Return [x, y] of the center of cell containing provided text 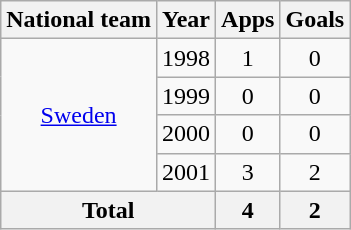
1 [248, 58]
Total [108, 210]
2001 [186, 172]
Sweden [79, 115]
1999 [186, 96]
1998 [186, 58]
Apps [248, 20]
Goals [315, 20]
Year [186, 20]
2000 [186, 134]
4 [248, 210]
National team [79, 20]
3 [248, 172]
